From the cell containing the given text, extract its center point as (x, y) coordinate. 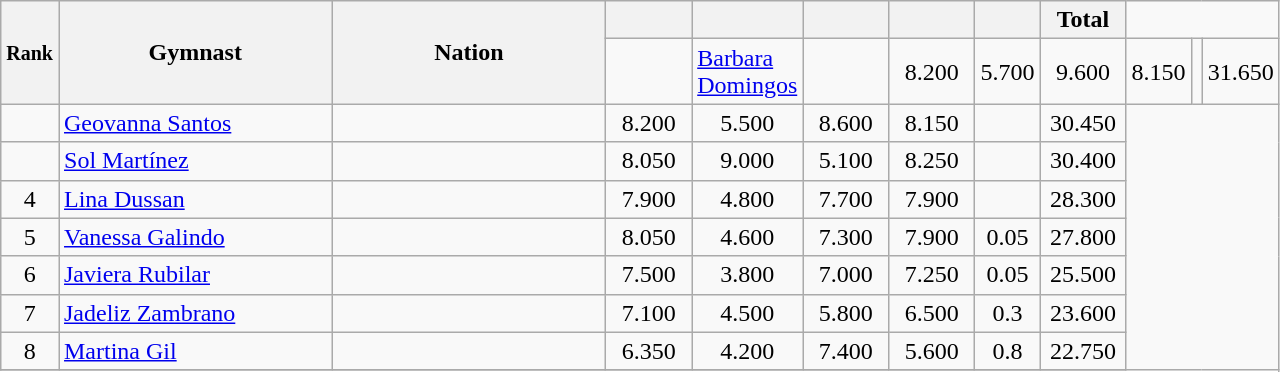
Nation (469, 52)
31.650 (1240, 72)
5 (30, 237)
27.800 (1083, 237)
0.8 (1008, 351)
28.300 (1083, 199)
30.400 (1083, 161)
8.600 (846, 123)
23.600 (1083, 313)
Martina Gil (195, 351)
6.500 (932, 313)
22.750 (1083, 351)
9.000 (748, 161)
7.300 (846, 237)
Lina Dussan (195, 199)
Jadeliz Zambrano (195, 313)
5.500 (748, 123)
4.200 (748, 351)
30.450 (1083, 123)
Vanessa Galindo (195, 237)
5.600 (932, 351)
Sol Martínez (195, 161)
Total (1083, 20)
4.800 (748, 199)
4 (30, 199)
Javiera Rubilar (195, 275)
Barbara Domingos (748, 72)
8 (30, 351)
25.500 (1083, 275)
7.500 (649, 275)
Rank (30, 52)
6 (30, 275)
5.700 (1008, 72)
Gymnast (195, 52)
7.100 (649, 313)
9.600 (1083, 72)
5.800 (846, 313)
0.3 (1008, 313)
Geovanna Santos (195, 123)
5.100 (846, 161)
7 (30, 313)
7.400 (846, 351)
7.250 (932, 275)
4.500 (748, 313)
4.600 (748, 237)
7.000 (846, 275)
3.800 (748, 275)
6.350 (649, 351)
7.700 (846, 199)
8.250 (932, 161)
